Return the (x, y) coordinate for the center point of the cell that contains the specified text.  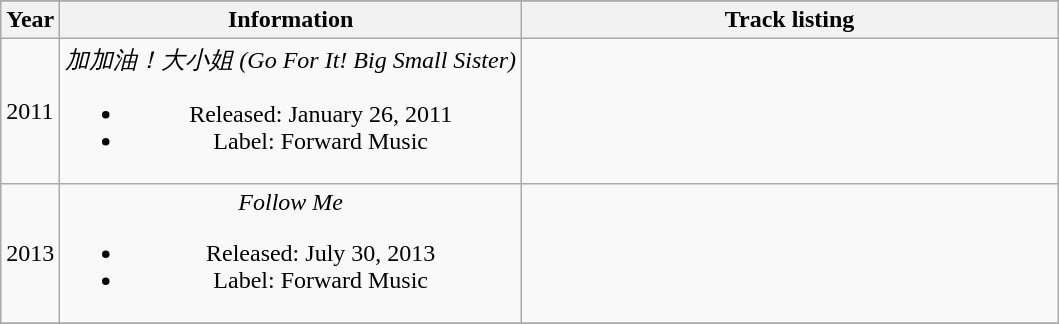
加加油！大小姐 (Go For It! Big Small Sister)Released: January 26, 2011Label: Forward Music (291, 112)
Year (30, 20)
2013 (30, 253)
Information (291, 20)
Follow MeReleased: July 30, 2013Label: Forward Music (291, 253)
2011 (30, 112)
Track listing (790, 20)
